Provide the [X, Y] coordinate of the cell's center where the given text is located.  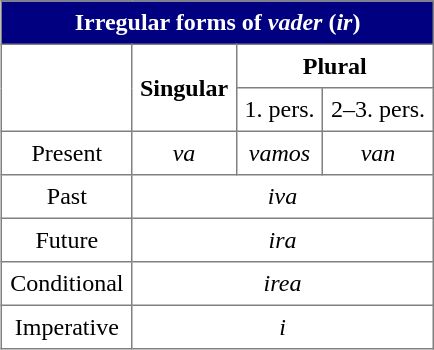
van [378, 153]
1. pers. [279, 110]
Plural [334, 66]
ira [283, 240]
Singular [184, 88]
Irregular forms of vader (ir) [218, 23]
2–3. pers. [378, 110]
Imperative [67, 327]
i [283, 327]
va [184, 153]
iva [283, 197]
Future [67, 240]
Past [67, 197]
irea [283, 284]
Conditional [67, 284]
Present [67, 153]
vamos [279, 153]
